Identify which cell holds the provided text, then report its (x, y) central coordinate. 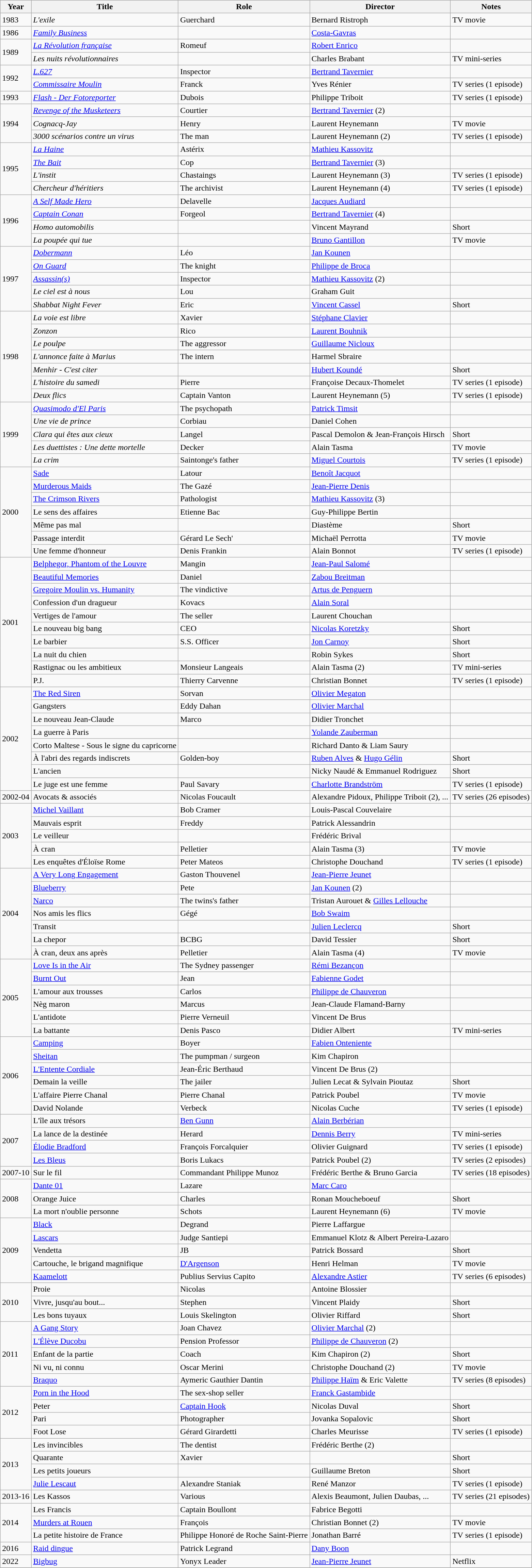
Le nouveau Jean-Claude (105, 719)
Pension Professor (244, 1341)
Delavelle (244, 201)
Joan Chavez (244, 1328)
L'Élève Ducobu (105, 1341)
Le poulpe (105, 343)
Kovacs (244, 603)
Homo automobilis (105, 227)
L'instit (105, 175)
Bigbug (105, 1561)
Le sens des affaires (105, 512)
Black (105, 1225)
Jan Kounen (380, 253)
The pumpman / surgeon (244, 1056)
D'Argenson (244, 1263)
Shabbat Night Fever (105, 305)
Mathieu Kassovitz (380, 149)
1986 (16, 33)
Cartouche, le brigand magnifique (105, 1263)
Yolande Zauberman (380, 732)
L'histoire du samedi (105, 383)
Patrick Poubel (2) (380, 1160)
Beautiful Memories (105, 577)
L'ancien (105, 771)
The psychopath (244, 408)
Captain Boullont (244, 1509)
The vindictive (244, 590)
2002-04 (16, 797)
Fabienne Godet (380, 978)
Henry (244, 123)
Chercheur d'héritiers (105, 188)
Miguel Courtois (380, 460)
2006 (16, 1076)
Olivier Marchal (2) (380, 1328)
Charles Brabant (380, 59)
2011 (16, 1354)
Julien Leclercq (380, 926)
TV series (8 episodes) (491, 1380)
Year (16, 7)
Porn in the Hood (105, 1393)
Pierre Chanal (244, 1095)
Philippe de Chauveron (2) (380, 1341)
La nuit du chien (105, 654)
A Very Long Engagement (105, 875)
Les petits joueurs (105, 1471)
On Guard (105, 266)
Ronan Moucheboeuf (380, 1198)
Olivier Riffard (380, 1315)
1983 (16, 20)
Denis Pasco (244, 1030)
Laurent Heynemann (380, 123)
Narco (105, 901)
Paul Savary (244, 784)
Freddy (244, 823)
Nèg maron (105, 1004)
Olivier Marchal (380, 706)
TV series (26 episodes) (491, 797)
Vendetta (105, 1250)
La petite histoire de France (105, 1535)
Schots (244, 1212)
Judge Santiepi (244, 1238)
Richard Danto & Liam Saury (380, 745)
Frédéric Berthe & Bruno Garcia (380, 1173)
Rastignac ou les ambitieux (105, 667)
Bruno Gantillon (380, 240)
La lance de la destinée (105, 1134)
Mathieu Kassovitz (3) (380, 499)
Laurent Heynemann (6) (380, 1212)
Les duettistes : Une dette mortelle (105, 447)
1996 (16, 221)
Les bons tuyaux (105, 1315)
Didier Tronchet (380, 719)
CEO (244, 629)
Proie (105, 1289)
Commissaire Moulin (105, 84)
La chepor (105, 939)
Charles (244, 1198)
Murders at Rouen (105, 1522)
2004 (16, 914)
Philippe Haïm & Eric Valette (380, 1380)
S.S. Officer (244, 642)
Lascars (105, 1238)
Enfant de la partie (105, 1354)
Bob Swaim (380, 914)
Forgeol (244, 214)
Michaël Perrotta (380, 538)
Burnt Out (105, 978)
Title (105, 7)
Ruben Alves & Hugo Gélin (380, 758)
Avocats & associés (105, 797)
Élodie Bradford (105, 1147)
Latour (244, 473)
Sade (105, 473)
Ni vu, ni connu (105, 1367)
Philippe Honoré de Roche Saint-Pierre (244, 1535)
Patrick Timsit (380, 408)
Raid dingue (105, 1548)
Bertrand Tavernier (2) (380, 110)
L'annonce faite à Marius (105, 356)
Mangin (244, 564)
P.J. (105, 680)
Flash - Der Fotoreporter (105, 97)
Transit (105, 926)
Même pas mal (105, 525)
Orange Juice (105, 1198)
2016 (16, 1548)
René Manzor (380, 1484)
Guillaume Nicloux (380, 343)
Louis-Pascal Couvelaire (380, 810)
2009 (16, 1250)
Demain la veille (105, 1082)
Rico (244, 330)
Eddy Dahan (244, 706)
Gaston Thouvenel (244, 875)
Alain Soral (380, 603)
Jovanka Sopalovic (380, 1419)
Golden-boy (244, 758)
Jacques Audiard (380, 201)
Françoise Decaux-Thomelet (380, 383)
Zabou Breitman (380, 577)
Franck Gastambide (380, 1393)
Kim Chapiron (2) (380, 1354)
Les invincibles (105, 1445)
Guerchard (244, 20)
3000 scénarios contre un virus (105, 136)
Artus de Penguern (380, 590)
Christian Bonnet (2) (380, 1522)
Alain Tasma (2) (380, 667)
Nicolas Foucault (244, 797)
Robert Enrico (380, 46)
Kaamelott (105, 1276)
Christian Bonnet (380, 680)
Passage interdit (105, 538)
Benoît Jacquot (380, 473)
La guerre à Paris (105, 732)
L.627 (105, 71)
Henri Helman (380, 1263)
2001 (16, 622)
Corto Maltese - Sous le signe du capricorne (105, 745)
Dany Boon (380, 1548)
Braquo (105, 1380)
Corbiau (244, 421)
2007 (16, 1140)
Michel Vaillant (105, 810)
Fabrice Begotti (380, 1509)
Laurent Heynemann (3) (380, 175)
Christophe Douchand (2) (380, 1367)
Etienne Bac (244, 512)
Notes (491, 7)
Belphegor, Phantom of the Louvre (105, 564)
Louis Skelington (244, 1315)
David Tessier (380, 939)
2008 (16, 1198)
Bertrand Tavernier (380, 71)
Bertrand Tavernier (3) (380, 162)
Olivier Guignard (380, 1147)
Daniel (244, 577)
Dennis Berry (380, 1134)
Quarante (105, 1458)
Christophe Douchand (380, 862)
Les nuits révolutionnaires (105, 59)
Alexis Beaumont, Julien Daubas, ... (380, 1497)
Alexandre Astier (380, 1276)
Nicolas Koretzky (380, 629)
The Crimson Rivers (105, 499)
Les Francis (105, 1509)
Pierre (244, 383)
Yves Rénier (380, 84)
François (244, 1522)
Peter Mateos (244, 862)
Pierre Laffargue (380, 1225)
Charlotte Brandström (380, 784)
Les Kassos (105, 1497)
Jean-Claude Flamand-Barny (380, 1004)
Philippe Triboit (380, 97)
Vivre, jusqu'au bout... (105, 1302)
L'affaire Pierre Chanal (105, 1095)
Mathieu Kassovitz (2) (380, 279)
Les enquêtes d'Éloïse Rome (105, 862)
Le ciel est à nous (105, 292)
Le nouveau big bang (105, 629)
Revenge of the Musketeers (105, 110)
2005 (16, 998)
Antoine Blossier (380, 1289)
Alexandre Staniak (244, 1484)
Love Is in the Air (105, 965)
Pari (105, 1419)
Stephen (244, 1302)
Hubert Koundé (380, 369)
1999 (16, 434)
Ben Gunn (244, 1121)
À cran (105, 849)
2010 (16, 1302)
Jean-Éric Berthaud (244, 1069)
Alain Berbérian (380, 1121)
Sorvan (244, 693)
Courtier (244, 110)
Pascal Demolon & Jean-François Hirsch (380, 434)
2013-16 (16, 1497)
Monsieur Langeais (244, 667)
Saintonge's father (244, 460)
Lou (244, 292)
Various (244, 1497)
L'Entente Cordiale (105, 1069)
Photographer (244, 1419)
Chastaings (244, 175)
Deux flics (105, 395)
Bertrand Tavernier (4) (380, 214)
Daniel Cohen (380, 421)
Alain Tasma (4) (380, 952)
1989 (16, 52)
Laurent Heynemann (4) (380, 188)
Alain Bonnot (380, 551)
Cop (244, 162)
Commandant Philippe Munoz (244, 1173)
1997 (16, 279)
TV series (2 episodes) (491, 1160)
Une femme d'honneur (105, 551)
Gérard Le Sech' (244, 538)
Jonathan Barré (380, 1535)
The Red Siren (105, 693)
Captain Hook (244, 1406)
1992 (16, 78)
Vincent Cassel (380, 305)
1995 (16, 168)
Le juge est une femme (105, 784)
Vertiges de l'amour (105, 616)
Julie Lescaut (105, 1484)
Jean-Pierre Denis (380, 486)
The intern (244, 356)
Les Bleus (105, 1160)
Oscar Merini (244, 1367)
Thierry Carvenne (244, 680)
1993 (16, 97)
Didier Albert (380, 1030)
Carlos (244, 991)
The jailer (244, 1082)
Gégé (244, 914)
Alain Tasma (3) (380, 849)
1994 (16, 123)
2000 (16, 512)
Netflix (491, 1561)
Franck (244, 84)
A Self Made Hero (105, 201)
Astérix (244, 149)
Guy-Philippe Bertin (380, 512)
Frédéric Brival (380, 836)
Pete (244, 888)
Tristan Aurouet & Gilles Lellouche (380, 901)
Peter (105, 1406)
Laurent Chouchan (380, 616)
Patrick Alessandrin (380, 823)
À cran, deux ans après (105, 952)
Jan Kounen (2) (380, 888)
Clara qui êtes aux cieux (105, 434)
Director (380, 7)
Captain Vanton (244, 395)
Eric (244, 305)
Guillaume Breton (380, 1471)
Charles Meurisse (380, 1432)
Bob Cramer (244, 810)
Mauvais esprit (105, 823)
Pathologist (244, 499)
Dubois (244, 97)
Nicolas Duval (380, 1406)
Denis Frankin (244, 551)
TV series (21 episodes) (491, 1497)
Diastème (380, 525)
The dentist (244, 1445)
Degrand (244, 1225)
Camping (105, 1043)
L'île aux trésors (105, 1121)
The aggressor (244, 343)
The Bait (105, 162)
Nos amis les flics (105, 914)
The archivist (244, 188)
L'exile (105, 20)
Jean-Paul Salomé (380, 564)
TV series (6 episodes) (491, 1276)
Le veilleur (105, 836)
François Forcalquier (244, 1147)
Aymeric Gauthier Dantin (244, 1380)
David Nolande (105, 1108)
2012 (16, 1412)
2002 (16, 739)
La voie est libre (105, 318)
2022 (16, 1561)
2007-10 (16, 1173)
Marc Caro (380, 1185)
Boyer (244, 1043)
Olivier Megaton (380, 693)
Gangsters (105, 706)
Harmel Sbraire (380, 356)
Coach (244, 1354)
The Sydney passenger (244, 965)
Gregoire Moulin vs. Humanity (105, 590)
Bernard Ristroph (380, 20)
Zonzon (105, 330)
La Haine (105, 149)
La poupée qui tue (105, 240)
Kim Chapiron (380, 1056)
Rémi Bezançon (380, 965)
Laurent Heynemann (2) (380, 136)
TV series (18 episodes) (491, 1173)
Marcus (244, 1004)
2014 (16, 1522)
1998 (16, 356)
The knight (244, 266)
Lazare (244, 1185)
Murderous Maids (105, 486)
Nicolas (244, 1289)
Philippe de Chauveron (380, 991)
Une vie de prince (105, 421)
Pierre Verneuil (244, 1017)
Assassin(s) (105, 279)
Sheitan (105, 1056)
À l'abri des regards indiscrets (105, 758)
Boris Lukacs (244, 1160)
Patrick Poubel (380, 1095)
The man (244, 136)
Quasimodo d'El Paris (105, 408)
Vincent Plaidy (380, 1302)
Vincent De Brus (2) (380, 1069)
Publius Servius Capito (244, 1276)
Alain Tasma (380, 447)
Dante 01 (105, 1185)
Langel (244, 434)
Vincent De Brus (380, 1017)
Foot Lose (105, 1432)
The seller (244, 616)
Dobermann (105, 253)
Vincent Mayrand (380, 227)
La crim (105, 460)
Captain Conan (105, 214)
Julien Lecat & Sylvain Pioutaz (380, 1082)
Costa-Gavras (380, 33)
Laurent Heynemann (5) (380, 395)
Sur le fil (105, 1173)
Le barbier (105, 642)
Role (244, 7)
JB (244, 1250)
Patrick Bossard (380, 1250)
Herard (244, 1134)
Graham Guit (380, 292)
Patrick Legrand (244, 1548)
Marco (244, 719)
Robin Sykes (380, 654)
Léo (244, 253)
Menhir - C'est citer (105, 369)
Confession d'un dragueur (105, 603)
Frédéric Berthe (2) (380, 1445)
Blueberry (105, 888)
The Gazé (244, 486)
Gérard Girardetti (244, 1432)
Cognacq-Jay (105, 123)
Verbeck (244, 1108)
A Gang Story (105, 1328)
Family Business (105, 33)
Nicolas Cuche (380, 1108)
L'amour aux trousses (105, 991)
Fabien Onteniente (380, 1043)
Jean (244, 978)
The twins's father (244, 901)
Emmanuel Klotz & Albert Pereira-Lazaro (380, 1238)
Laurent Bouhnik (380, 330)
Yonyx Leader (244, 1561)
BCBG (244, 939)
L'antidote (105, 1017)
Romeuf (244, 46)
2013 (16, 1464)
The sex-shop seller (244, 1393)
Jon Carnoy (380, 642)
Nicky Naudé & Emmanuel Rodriguez (380, 771)
La Révolution française (105, 46)
La mort n'oublie personne (105, 1212)
La battante (105, 1030)
Alexandre Pidoux, Philippe Triboit (2), ... (380, 797)
2003 (16, 836)
Stéphane Clavier (380, 318)
Philippe de Broca (380, 266)
Decker (244, 447)
